Capture the cell that displays the provided text and extract its (x, y) central coordinate. 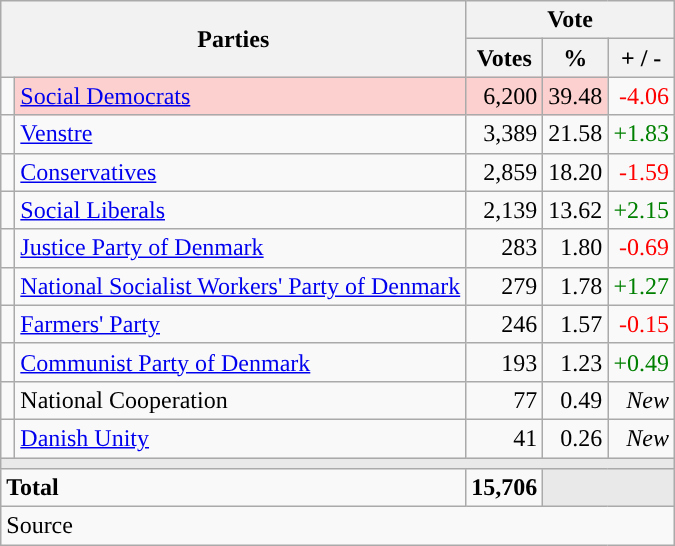
+2.15 (642, 210)
-0.69 (642, 248)
Danish Unity (240, 438)
246 (504, 324)
-4.06 (642, 96)
National Cooperation (240, 400)
Conservatives (240, 172)
1.23 (576, 362)
+ / - (642, 58)
-0.15 (642, 324)
+1.27 (642, 286)
15,706 (504, 488)
6,200 (504, 96)
1.57 (576, 324)
2,859 (504, 172)
283 (504, 248)
Communist Party of Denmark (240, 362)
0.26 (576, 438)
+0.49 (642, 362)
41 (504, 438)
Social Democrats (240, 96)
39.48 (576, 96)
0.49 (576, 400)
193 (504, 362)
Social Liberals (240, 210)
1.80 (576, 248)
Votes (504, 58)
3,389 (504, 134)
13.62 (576, 210)
Parties (234, 39)
1.78 (576, 286)
Farmers' Party (240, 324)
National Socialist Workers' Party of Denmark (240, 286)
Justice Party of Denmark (240, 248)
77 (504, 400)
+1.83 (642, 134)
Venstre (240, 134)
2,139 (504, 210)
Vote (570, 20)
Source (338, 526)
21.58 (576, 134)
-1.59 (642, 172)
% (576, 58)
18.20 (576, 172)
279 (504, 286)
Total (234, 488)
